Pinpoint the cell where the given text exists, returning its [X, Y] midpoint coordinate. 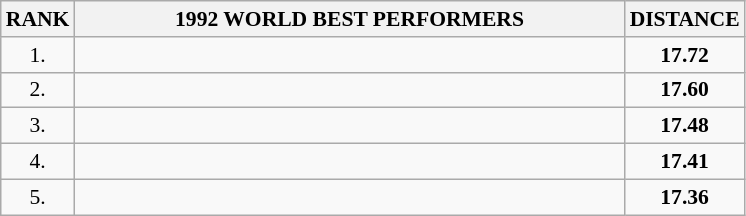
4. [38, 162]
17.48 [685, 126]
DISTANCE [685, 19]
2. [38, 90]
1992 WORLD BEST PERFORMERS [349, 19]
5. [38, 197]
17.60 [685, 90]
17.36 [685, 197]
17.72 [685, 55]
RANK [38, 19]
1. [38, 55]
3. [38, 126]
17.41 [685, 162]
